Capture the cell that displays the provided text and extract its (X, Y) central coordinate. 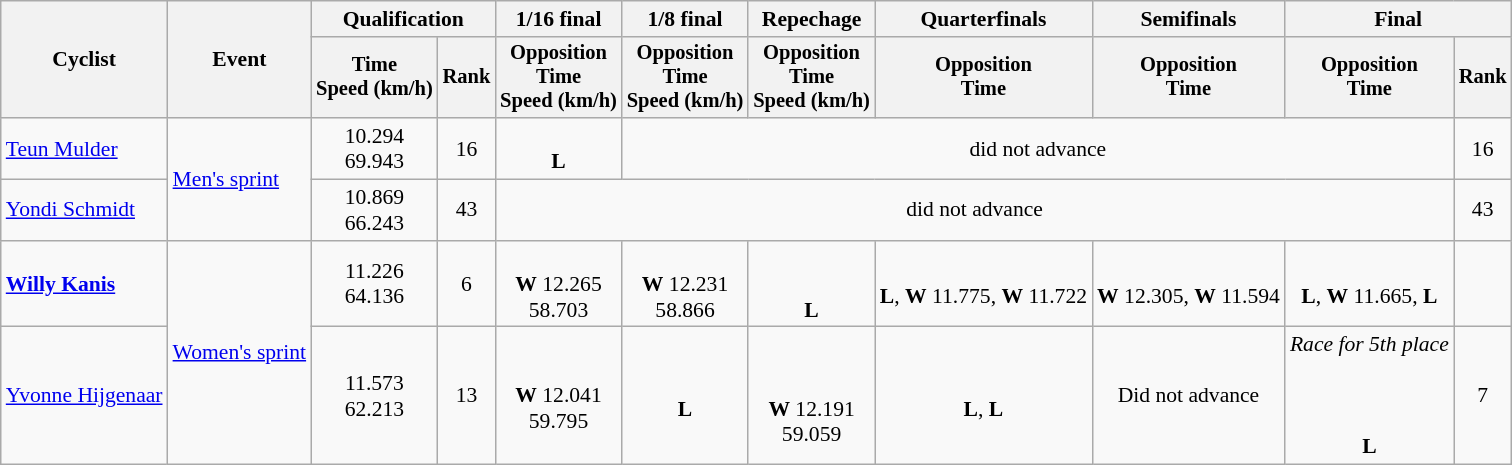
Willy Kanis (84, 284)
W 12.04159.795 (558, 396)
Race for 5th placeL (1370, 396)
11.22664.136 (374, 284)
Repechage (812, 19)
13 (467, 396)
6 (467, 284)
Did not advance (1188, 396)
Quarterfinals (984, 19)
TimeSpeed (km/h) (374, 78)
L, W 11.665, L (1370, 284)
Men's sprint (240, 179)
W 12.26558.703 (558, 284)
Cyclist (84, 60)
Yondi Schmidt (84, 210)
Women's sprint (240, 353)
Semifinals (1188, 19)
Teun Mulder (84, 148)
W 12.305, W 11.594 (1188, 284)
L, L (984, 396)
10.86966.243 (374, 210)
1/8 final (686, 19)
Yvonne Hijgenaar (84, 396)
1/16 final (558, 19)
W 12.23158.866 (686, 284)
10.29469.943 (374, 148)
Event (240, 60)
Qualification (403, 19)
7 (1483, 396)
11.57362.213 (374, 396)
W 12.19159.059 (812, 396)
Final (1398, 19)
L, W 11.775, W 11.722 (984, 284)
